Find where the given text appears and provide that cell's center as (x, y) coordinate. 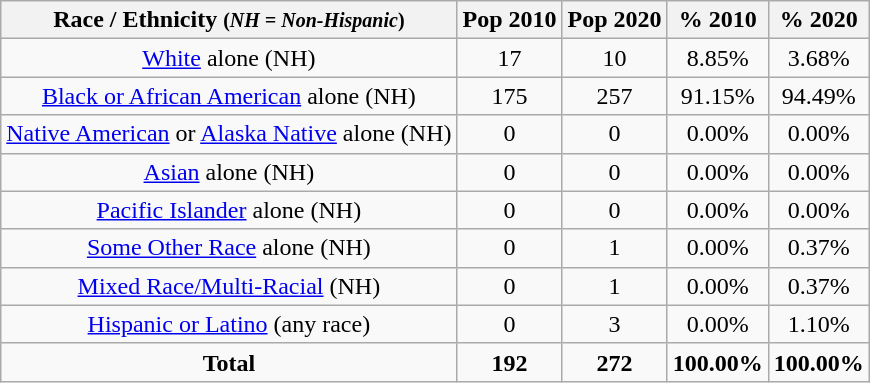
Pop 2010 (510, 20)
% 2020 (818, 20)
Mixed Race/Multi-Racial (NH) (229, 286)
8.85% (718, 58)
Race / Ethnicity (NH = Non-Hispanic) (229, 20)
% 2010 (718, 20)
175 (510, 96)
10 (614, 58)
17 (510, 58)
Black or African American alone (NH) (229, 96)
3 (614, 324)
Asian alone (NH) (229, 172)
3.68% (818, 58)
Native American or Alaska Native alone (NH) (229, 134)
Pop 2020 (614, 20)
94.49% (818, 96)
257 (614, 96)
Pacific Islander alone (NH) (229, 210)
Total (229, 362)
91.15% (718, 96)
272 (614, 362)
Some Other Race alone (NH) (229, 248)
192 (510, 362)
Hispanic or Latino (any race) (229, 324)
1.10% (818, 324)
White alone (NH) (229, 58)
